Determine the (x, y) coordinate at the center of the cell enclosing the given text.  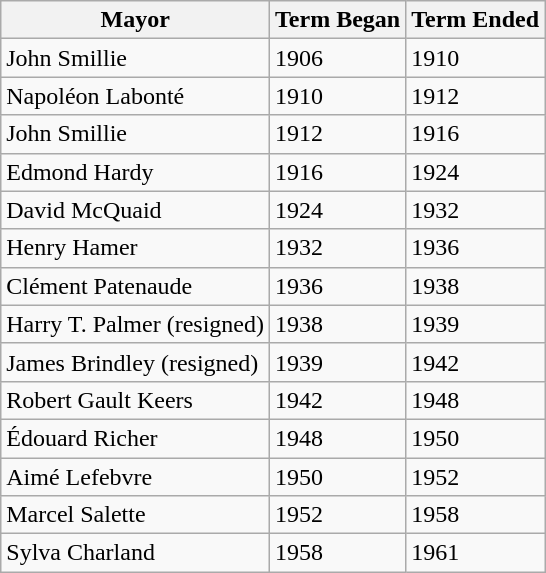
Henry Hamer (136, 248)
1906 (338, 58)
Clément Patenaude (136, 286)
Marcel Salette (136, 515)
Sylva Charland (136, 553)
James Brindley (resigned) (136, 362)
Robert Gault Keers (136, 400)
Term Ended (476, 20)
David McQuaid (136, 210)
Édouard Richer (136, 438)
Mayor (136, 20)
Napoléon Labonté (136, 96)
Harry T. Palmer (resigned) (136, 324)
1961 (476, 553)
Edmond Hardy (136, 172)
Aimé Lefebvre (136, 477)
Term Began (338, 20)
